Identify which cell holds the provided text, then report its (x, y) central coordinate. 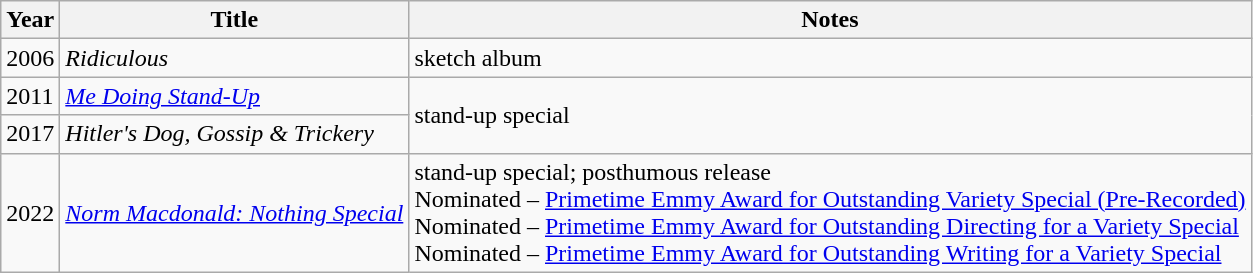
Ridiculous (234, 58)
2017 (30, 134)
sketch album (830, 58)
Notes (830, 20)
Norm Macdonald: Nothing Special (234, 212)
2006 (30, 58)
2011 (30, 96)
Hitler's Dog, Gossip & Trickery (234, 134)
2022 (30, 212)
stand-up special (830, 115)
Year (30, 20)
Title (234, 20)
Me Doing Stand-Up (234, 96)
